Scan for the cell matching the given text and deliver its [X, Y] coordinate at center. 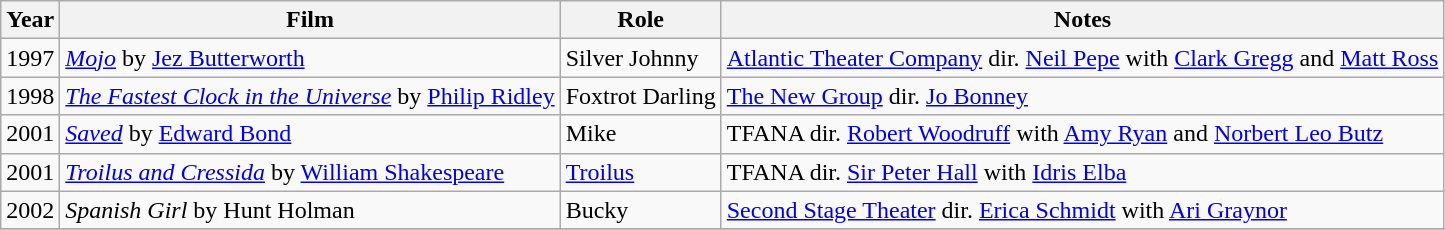
2002 [30, 210]
The New Group dir. Jo Bonney [1082, 96]
Spanish Girl by Hunt Holman [310, 210]
Foxtrot Darling [640, 96]
Troilus [640, 172]
Year [30, 20]
Notes [1082, 20]
Saved by Edward Bond [310, 134]
Film [310, 20]
Mike [640, 134]
Role [640, 20]
Second Stage Theater dir. Erica Schmidt with Ari Graynor [1082, 210]
Mojo by Jez Butterworth [310, 58]
The Fastest Clock in the Universe by Philip Ridley [310, 96]
1998 [30, 96]
TFANA dir. Robert Woodruff with Amy Ryan and Norbert Leo Butz [1082, 134]
Troilus and Cressida by William Shakespeare [310, 172]
1997 [30, 58]
Bucky [640, 210]
Atlantic Theater Company dir. Neil Pepe with Clark Gregg and Matt Ross [1082, 58]
TFANA dir. Sir Peter Hall with Idris Elba [1082, 172]
Silver Johnny [640, 58]
